Return (x, y) of the center of cell containing provided text 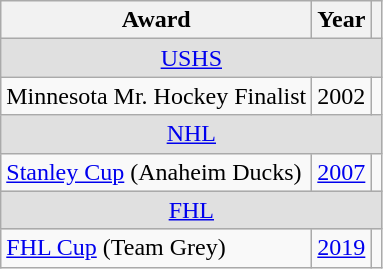
Minnesota Mr. Hockey Finalist (156, 96)
2007 (342, 172)
Award (156, 20)
FHL (192, 210)
USHS (192, 58)
Stanley Cup (Anaheim Ducks) (156, 172)
2019 (342, 248)
NHL (192, 134)
Year (342, 20)
FHL Cup (Team Grey) (156, 248)
2002 (342, 96)
